Extract the (x, y) coordinate from the center of the cell holding the provided text.  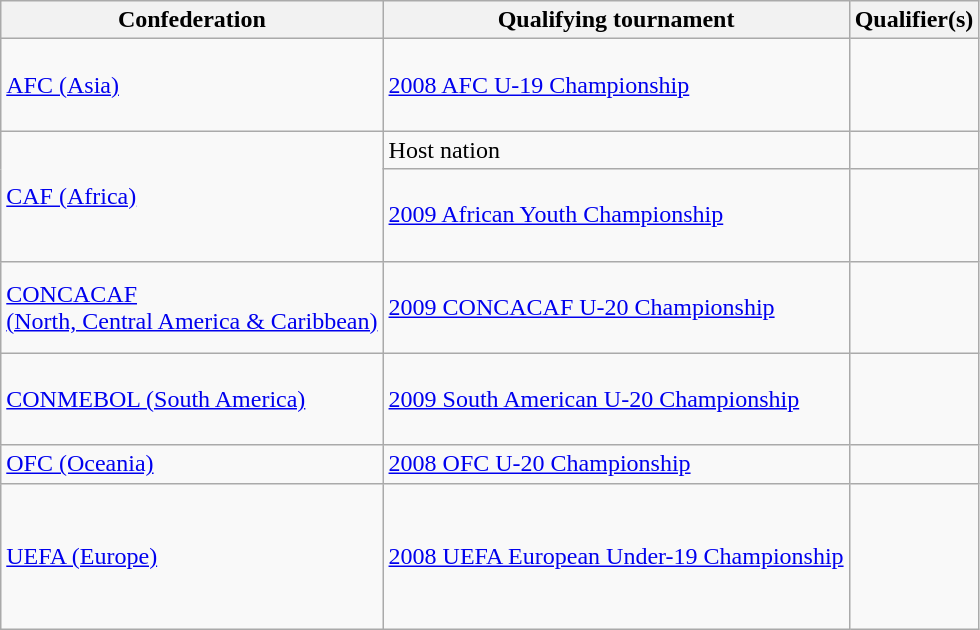
2009 CONCACAF U-20 Championship (616, 307)
Qualifier(s) (914, 20)
2008 UEFA European Under-19 Championship (616, 556)
2009 African Youth Championship (616, 215)
Confederation (192, 20)
OFC (Oceania) (192, 464)
Qualifying tournament (616, 20)
2008 OFC U-20 Championship (616, 464)
Host nation (616, 150)
AFC (Asia) (192, 85)
UEFA (Europe) (192, 556)
2009 South American U-20 Championship (616, 399)
CONMEBOL (South America) (192, 399)
CONCACAF (North, Central America & Caribbean) (192, 307)
CAF (Africa) (192, 196)
2008 AFC U-19 Championship (616, 85)
